Capture the cell that displays the provided text and extract its [X, Y] central coordinate. 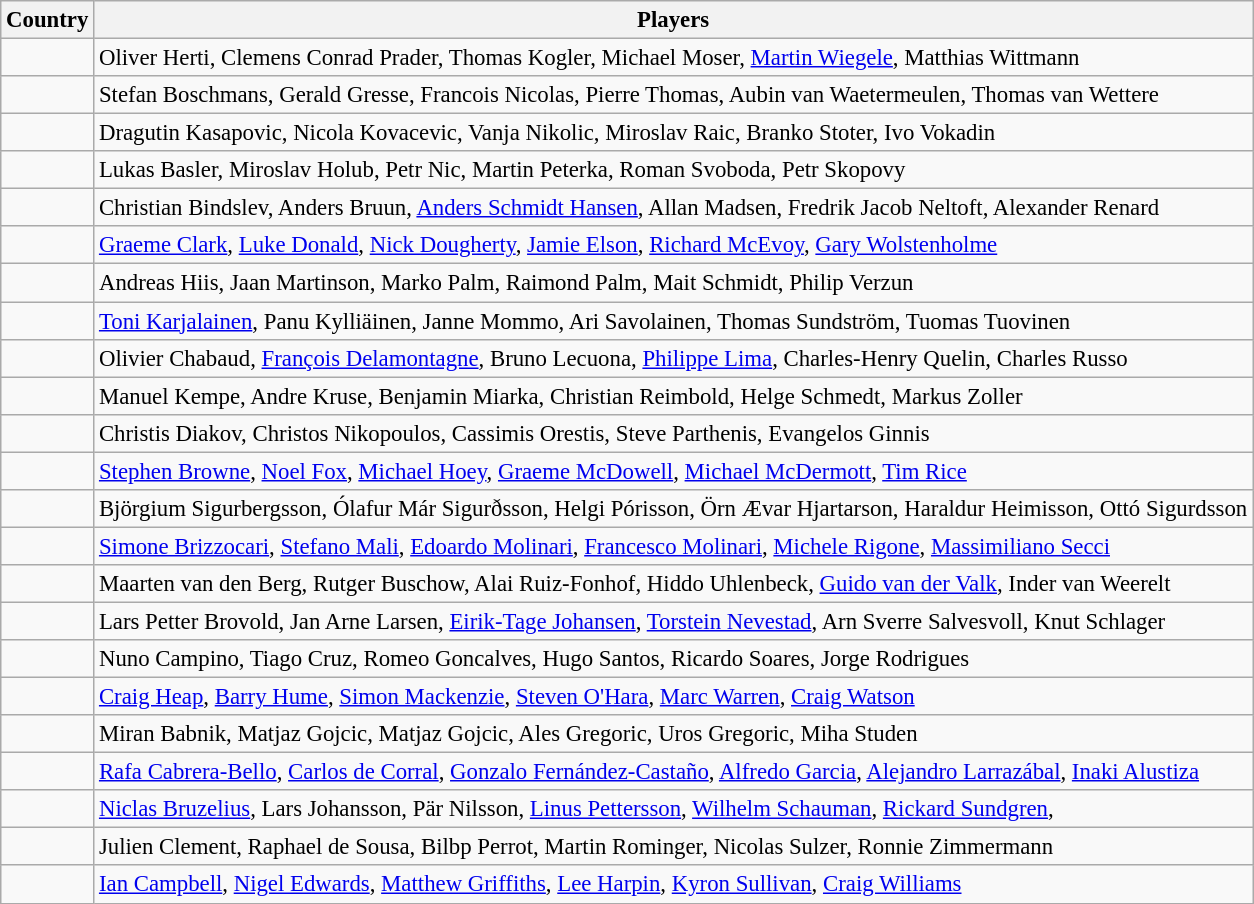
Nuno Campino, Tiago Cruz, Romeo Goncalves, Hugo Santos, Ricardo Soares, Jorge Rodrigues [674, 659]
Lukas Basler, Miroslav Holub, Petr Nic, Martin Peterka, Roman Svoboda, Petr Skopovy [674, 170]
Miran Babnik, Matjaz Gojcic, Matjaz Gojcic, Ales Gregoric, Uros Gregoric, Miha Studen [674, 734]
Toni Karjalainen, Panu Kylliäinen, Janne Mommo, Ari Savolainen, Thomas Sundström, Tuomas Tuovinen [674, 321]
Olivier Chabaud, François Delamontagne, Bruno Lecuona, Philippe Lima, Charles-Henry Quelin, Charles Russo [674, 358]
Rafa Cabrera-Bello, Carlos de Corral, Gonzalo Fernández-Castaño, Alfredo Garcia, Alejandro Larrazábal, Inaki Alustiza [674, 772]
Players [674, 20]
Julien Clement, Raphael de Sousa, Bilbp Perrot, Martin Rominger, Nicolas Sulzer, Ronnie Zimmermann [674, 847]
Ian Campbell, Nigel Edwards, Matthew Griffiths, Lee Harpin, Kyron Sullivan, Craig Williams [674, 885]
Lars Petter Brovold, Jan Arne Larsen, Eirik-Tage Johansen, Torstein Nevestad, Arn Sverre Salvesvoll, Knut Schlager [674, 621]
Country [48, 20]
Craig Heap, Barry Hume, Simon Mackenzie, Steven O'Hara, Marc Warren, Craig Watson [674, 697]
Dragutin Kasapovic, Nicola Kovacevic, Vanja Nikolic, Miroslav Raic, Branko Stoter, Ivo Vokadin [674, 133]
Stephen Browne, Noel Fox, Michael Hoey, Graeme McDowell, Michael McDermott, Tim Rice [674, 471]
Oliver Herti, Clemens Conrad Prader, Thomas Kogler, Michael Moser, Martin Wiegele, Matthias Wittmann [674, 58]
Andreas Hiis, Jaan Martinson, Marko Palm, Raimond Palm, Mait Schmidt, Philip Verzun [674, 283]
Simone Brizzocari, Stefano Mali, Edoardo Molinari, Francesco Molinari, Michele Rigone, Massimiliano Secci [674, 546]
Christian Bindslev, Anders Bruun, Anders Schmidt Hansen, Allan Madsen, Fredrik Jacob Neltoft, Alexander Renard [674, 208]
Niclas Bruzelius, Lars Johansson, Pär Nilsson, Linus Pettersson, Wilhelm Schauman, Rickard Sundgren, [674, 809]
Maarten van den Berg, Rutger Buschow, Alai Ruiz-Fonhof, Hiddo Uhlenbeck, Guido van der Valk, Inder van Weerelt [674, 584]
Björgium Sigurbergsson, Ólafur Már Sigurðsson, Helgi Pórisson, Örn Ævar Hjartarson, Haraldur Heimisson, Ottó Sigurdsson [674, 509]
Manuel Kempe, Andre Kruse, Benjamin Miarka, Christian Reimbold, Helge Schmedt, Markus Zoller [674, 396]
Christis Diakov, Christos Nikopoulos, Cassimis Orestis, Steve Parthenis, Evangelos Ginnis [674, 433]
Graeme Clark, Luke Donald, Nick Dougherty, Jamie Elson, Richard McEvoy, Gary Wolstenholme [674, 245]
Stefan Boschmans, Gerald Gresse, Francois Nicolas, Pierre Thomas, Aubin van Waetermeulen, Thomas van Wettere [674, 95]
